For the text-containing cell, return its midpoint in [X, Y] coordinate format. 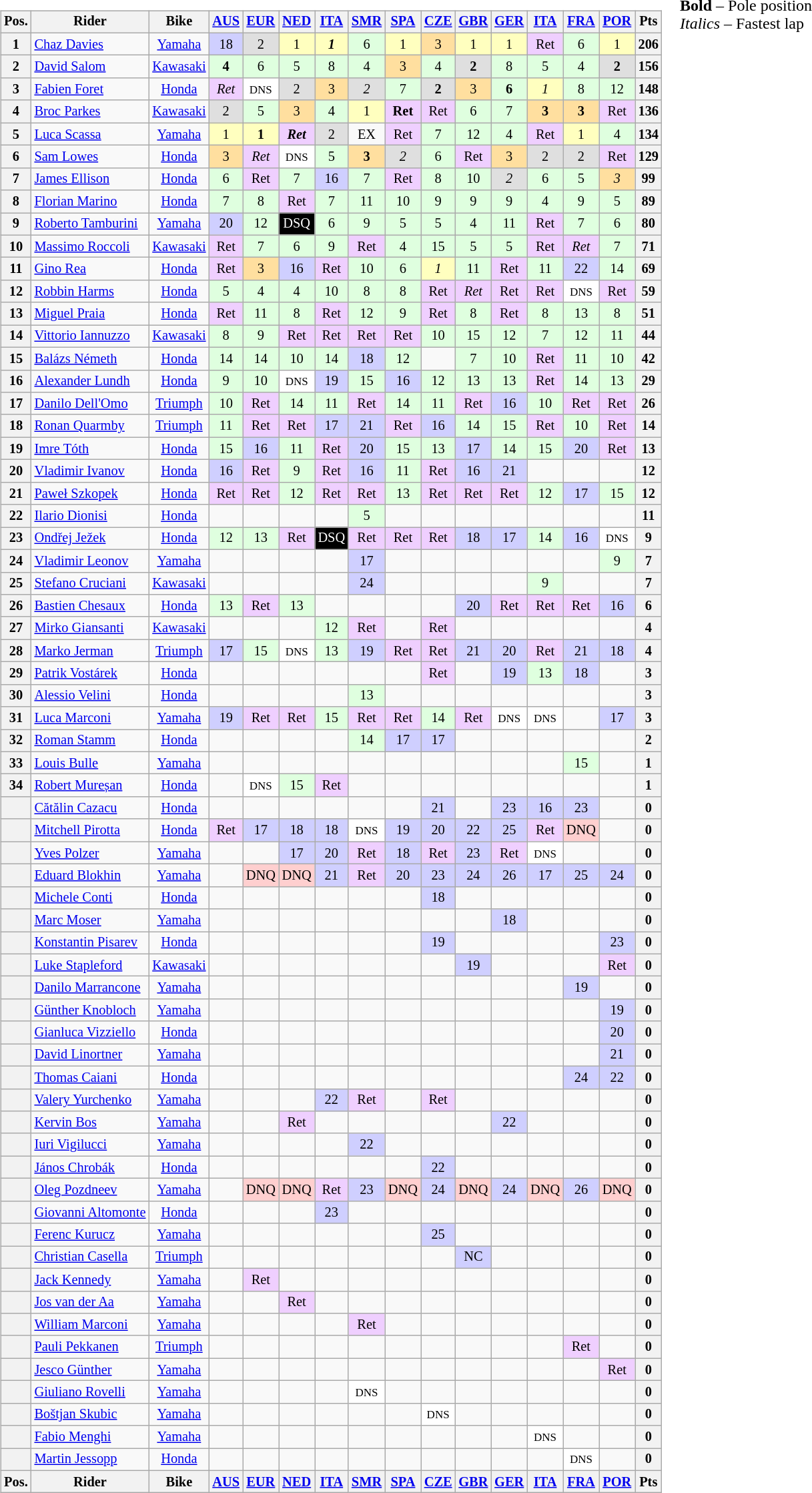
James Ellison [91, 179]
Florian Marino [91, 202]
Roberto Tamburini [91, 224]
Luca Scassa [91, 134]
Robbin Harms [91, 292]
Imre Tóth [91, 449]
99 [649, 179]
Jesco Günther [91, 1370]
33 [16, 763]
Ilario Dionisi [91, 516]
Stefano Cruciani [91, 583]
Gino Rea [91, 269]
Martin Jessopp [91, 1460]
Oleg Pozdneev [91, 1190]
Sam Lowes [91, 157]
Eduard Blokhin [91, 876]
Alessio Velini [91, 695]
Massimo Roccoli [91, 246]
44 [649, 336]
129 [649, 157]
Fabien Foret [91, 89]
51 [649, 314]
71 [649, 246]
Cătălin Cazacu [91, 808]
Bastien Chesaux [91, 606]
Pauli Pekkanen [91, 1347]
Broc Parkes [91, 111]
Marc Moser [91, 920]
Günther Knobloch [91, 1010]
Balázs Németh [91, 358]
Ferenc Kurucz [91, 1235]
Roman Stamm [91, 741]
134 [649, 134]
Kervin Bos [91, 1123]
69 [649, 269]
Luke Stapleford [91, 965]
34 [16, 786]
59 [649, 292]
31 [16, 718]
Christian Casella [91, 1257]
Giuliano Rovelli [91, 1392]
Mitchell Pirotta [91, 830]
Jos van der Aa [91, 1302]
Chaz Davies [91, 44]
42 [649, 358]
Vladimir Leonov [91, 561]
Alexander Lundh [91, 381]
NC [473, 1257]
80 [649, 224]
Boštjan Skubic [91, 1414]
Thomas Caiani [91, 1077]
136 [649, 111]
Michele Conti [91, 898]
Valery Yurchenko [91, 1100]
206 [649, 44]
27 [16, 628]
Vittorio Iannuzzo [91, 336]
János Chrobák [91, 1167]
Louis Bulle [91, 763]
Mirko Giansanti [91, 628]
Patrik Vostárek [91, 673]
Miguel Praia [91, 314]
28 [16, 651]
Gianluca Vizziello [91, 1032]
Robert Mureșan [91, 786]
Ondřej Ježek [91, 539]
Giovanni Altomonte [91, 1212]
30 [16, 695]
Paweł Szkopek [91, 493]
Danilo Marrancone [91, 988]
Vladimir Ivanov [91, 471]
Fabio Menghi [91, 1437]
Konstantin Pisarev [91, 943]
William Marconi [91, 1325]
32 [16, 741]
Danilo Dell'Omo [91, 404]
148 [649, 89]
Luca Marconi [91, 718]
Jack Kennedy [91, 1279]
Ronan Quarmby [91, 426]
EX [367, 134]
Marko Jerman [91, 651]
89 [649, 202]
David Salom [91, 67]
David Linortner [91, 1055]
Iuri Vigilucci [91, 1145]
156 [649, 67]
Yves Polzer [91, 853]
